For the text-containing cell, return its midpoint in [X, Y] coordinate format. 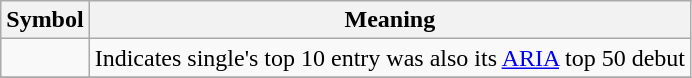
Indicates single's top 10 entry was also its ARIA top 50 debut [390, 58]
Meaning [390, 20]
Symbol [45, 20]
